Extract the (X, Y) coordinate from the center of the cell holding the provided text.  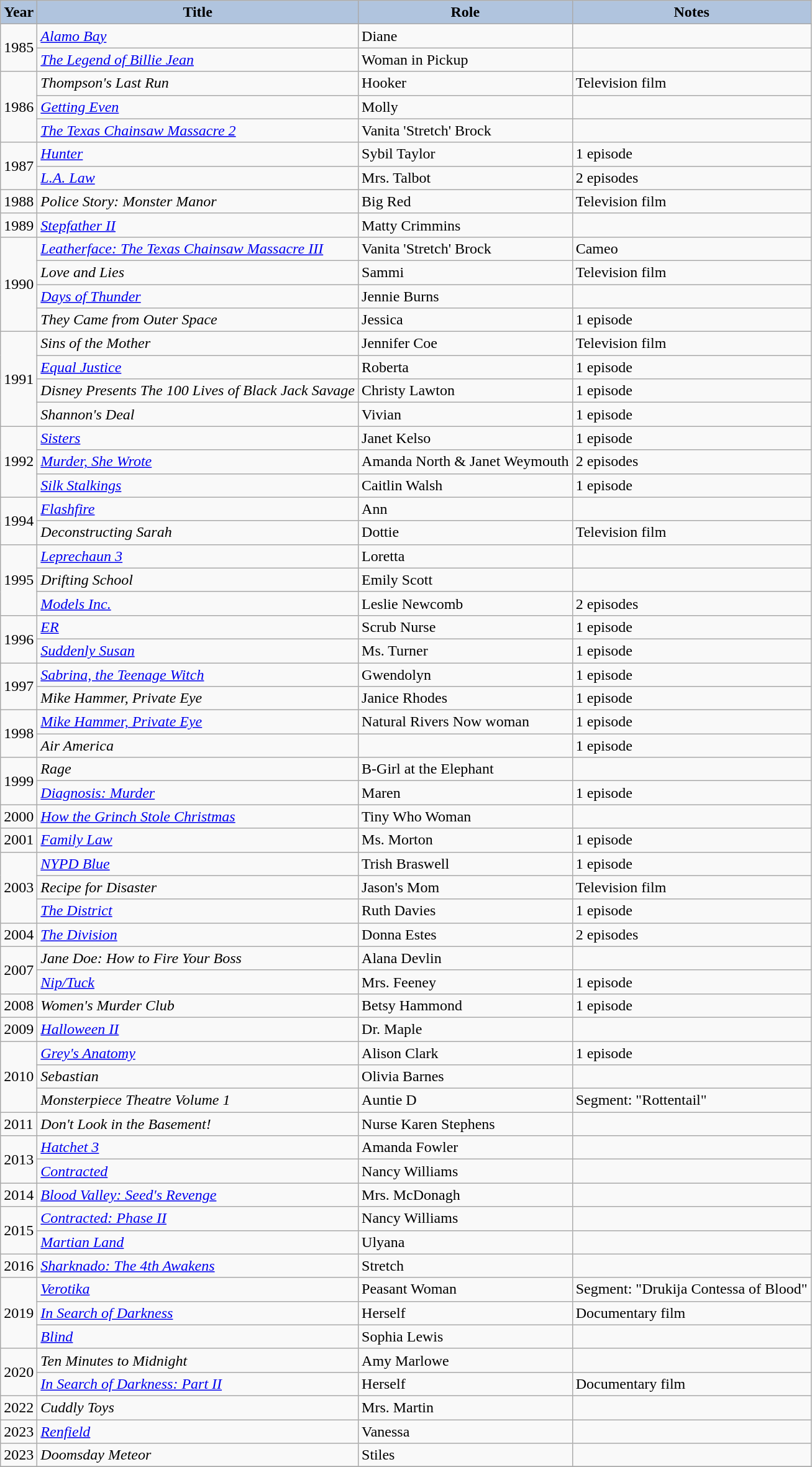
Drifting School (198, 580)
Big Red (466, 201)
Scrub Nurse (466, 627)
Emily Scott (466, 580)
Christy Lawton (466, 391)
Betsy Hammond (466, 1005)
Molly (466, 107)
Deconstructing Sarah (198, 532)
Sins of the Mother (198, 344)
Mrs. Martin (466, 1407)
Leslie Newcomb (466, 603)
Martian Land (198, 1242)
Janet Kelso (466, 438)
1997 (19, 686)
2009 (19, 1029)
Woman in Pickup (466, 60)
Love and Lies (198, 272)
Year (19, 12)
Blind (198, 1337)
Role (466, 12)
1989 (19, 225)
Vivian (466, 414)
Contracted: Phase II (198, 1218)
1990 (19, 284)
Gwendolyn (466, 674)
Air America (198, 746)
Amanda North & Janet Weymouth (466, 462)
Notes (691, 12)
Amy Marlowe (466, 1360)
Ten Minutes to Midnight (198, 1360)
2015 (19, 1230)
1985 (19, 48)
Sisters (198, 438)
Ms. Turner (466, 651)
Title (198, 12)
Grey's Anatomy (198, 1053)
Hunter (198, 154)
Olivia Barnes (466, 1077)
Cuddly Toys (198, 1407)
2019 (19, 1313)
Ulyana (466, 1242)
Police Story: Monster Manor (198, 201)
Jennie Burns (466, 296)
Jennifer Coe (466, 344)
Verotika (198, 1289)
Jane Doe: How to Fire Your Boss (198, 958)
Silk Stalkings (198, 485)
Recipe for Disaster (198, 887)
Roberta (466, 367)
1994 (19, 521)
In Search of Darkness: Part II (198, 1384)
NYPD Blue (198, 864)
Hatchet 3 (198, 1148)
Disney Presents The 100 Lives of Black Jack Savage (198, 391)
2014 (19, 1195)
2022 (19, 1407)
Sabrina, the Teenage Witch (198, 674)
Don't Look in the Basement! (198, 1124)
Suddenly Susan (198, 651)
Loretta (466, 556)
Trish Braswell (466, 864)
1992 (19, 462)
They Came from Outer Space (198, 320)
Caitlin Walsh (466, 485)
Rage (198, 769)
Leprechaun 3 (198, 556)
1996 (19, 639)
Blood Valley: Seed's Revenge (198, 1195)
Nurse Karen Stephens (466, 1124)
Equal Justice (198, 367)
Women's Murder Club (198, 1005)
Monsterpiece Theatre Volume 1 (198, 1100)
1995 (19, 580)
Natural Rivers Now woman (466, 722)
Models Inc. (198, 603)
Dottie (466, 532)
Family Law (198, 840)
Alamo Bay (198, 36)
2003 (19, 887)
1998 (19, 734)
Auntie D (466, 1100)
Segment: "Rottentail" (691, 1100)
Days of Thunder (198, 296)
Cameo (691, 249)
1987 (19, 166)
2016 (19, 1266)
Vanessa (466, 1431)
Leatherface: The Texas Chainsaw Massacre III (198, 249)
The Texas Chainsaw Massacre 2 (198, 130)
Doomsday Meteor (198, 1455)
Mrs. Feeney (466, 982)
2020 (19, 1372)
The District (198, 911)
2010 (19, 1077)
Ms. Morton (466, 840)
Hooker (466, 83)
Stretch (466, 1266)
The Legend of Billie Jean (198, 60)
Mrs. McDonagh (466, 1195)
Sophia Lewis (466, 1337)
2011 (19, 1124)
Ruth Davies (466, 911)
Thompson's Last Run (198, 83)
Amanda Fowler (466, 1148)
Contracted (198, 1171)
Diane (466, 36)
In Search of Darkness (198, 1313)
2001 (19, 840)
ER (198, 627)
2000 (19, 816)
Alison Clark (466, 1053)
2013 (19, 1159)
Sammi (466, 272)
Shannon's Deal (198, 414)
1986 (19, 107)
B-Girl at the Elephant (466, 769)
Flashfire (198, 509)
Dr. Maple (466, 1029)
L.A. Law (198, 178)
1988 (19, 201)
2008 (19, 1005)
2004 (19, 935)
Stepfather II (198, 225)
Nip/Tuck (198, 982)
1991 (19, 379)
Jason's Mom (466, 887)
Maren (466, 793)
The Division (198, 935)
Janice Rhodes (466, 698)
Sybil Taylor (466, 154)
Stiles (466, 1455)
Peasant Woman (466, 1289)
Segment: "Drukija Contessa of Blood" (691, 1289)
Sebastian (198, 1077)
2007 (19, 970)
Murder, She Wrote (198, 462)
Mrs. Talbot (466, 178)
Renfield (198, 1431)
Diagnosis: Murder (198, 793)
1999 (19, 781)
Matty Crimmins (466, 225)
Sharknado: The 4th Awakens (198, 1266)
Ann (466, 509)
Halloween II (198, 1029)
Jessica (466, 320)
Getting Even (198, 107)
Tiny Who Woman (466, 816)
Donna Estes (466, 935)
How the Grinch Stole Christmas (198, 816)
Alana Devlin (466, 958)
